Detect which cell encompasses the target text, then output its [x, y] center coordinate. 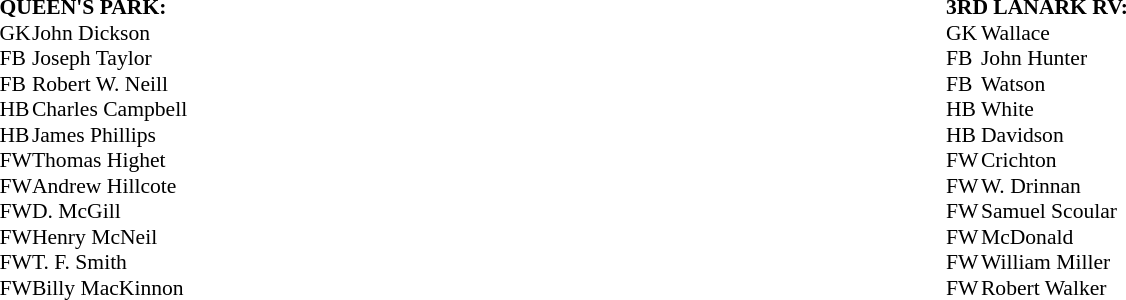
D. McGill [110, 211]
Joseph Taylor [110, 59]
Charles Campbell [110, 109]
T. F. Smith [110, 263]
John Dickson [110, 33]
James Phillips [110, 135]
Robert W. Neill [110, 84]
Andrew Hillcote [110, 186]
Thomas Highet [110, 161]
Henry McNeil [110, 237]
